From the cell containing the given text, extract its center point as (x, y) coordinate. 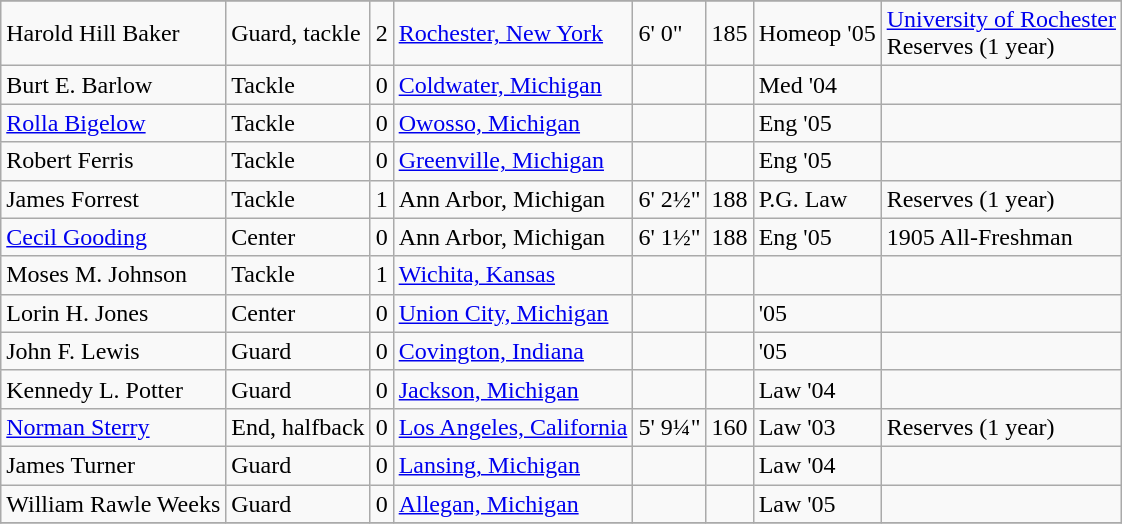
Cecil Gooding (114, 237)
Rolla Bigelow (114, 123)
John F. Lewis (114, 351)
5' 9¼" (670, 427)
Guard, tackle (298, 34)
6' 2½" (670, 199)
160 (730, 427)
Burt E. Barlow (114, 85)
James Forrest (114, 199)
Law '05 (817, 503)
Wichita, Kansas (513, 275)
Lorin H. Jones (114, 313)
6' 1½" (670, 237)
Jackson, Michigan (513, 389)
Med '04 (817, 85)
Rochester, New York (513, 34)
P.G. Law (817, 199)
University of RochesterReserves (1 year) (1001, 34)
Coldwater, Michigan (513, 85)
End, halfback (298, 427)
Covington, Indiana (513, 351)
Greenville, Michigan (513, 161)
Union City, Michigan (513, 313)
185 (730, 34)
Los Angeles, California (513, 427)
Norman Sterry (114, 427)
Owosso, Michigan (513, 123)
2 (382, 34)
Moses M. Johnson (114, 275)
Law '03 (817, 427)
William Rawle Weeks (114, 503)
Kennedy L. Potter (114, 389)
Lansing, Michigan (513, 465)
Harold Hill Baker (114, 34)
6' 0" (670, 34)
Homeop '05 (817, 34)
1905 All-Freshman (1001, 237)
James Turner (114, 465)
Robert Ferris (114, 161)
Allegan, Michigan (513, 503)
